Provide the [x, y] coordinate of the cell's center where the given text is located.  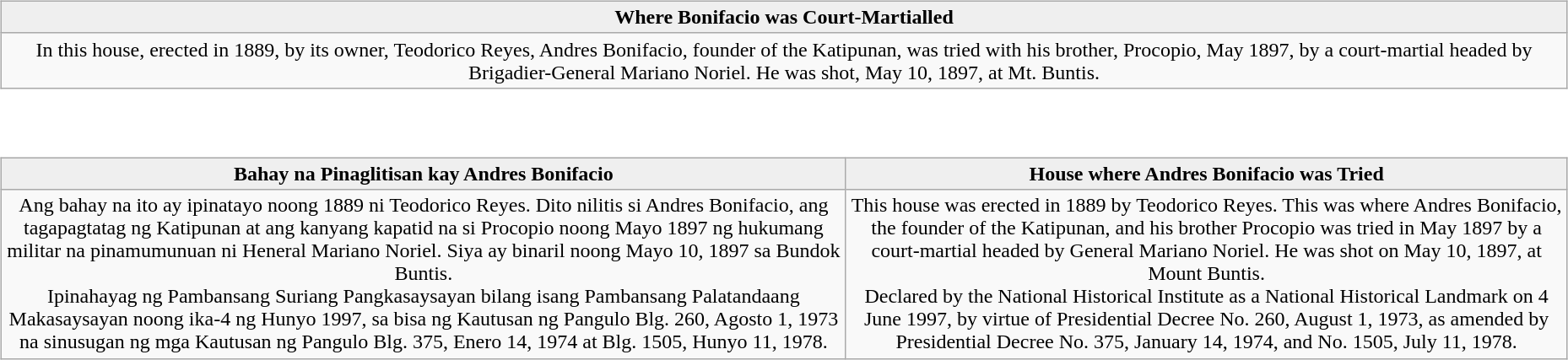
House where Andres Bonifacio was Tried [1206, 174]
Where Bonifacio was Court-Martialled [784, 17]
Bahay na Pinaglitisan kay Andres Bonifacio [424, 174]
